For the text-containing cell, return its midpoint in (X, Y) coordinate format. 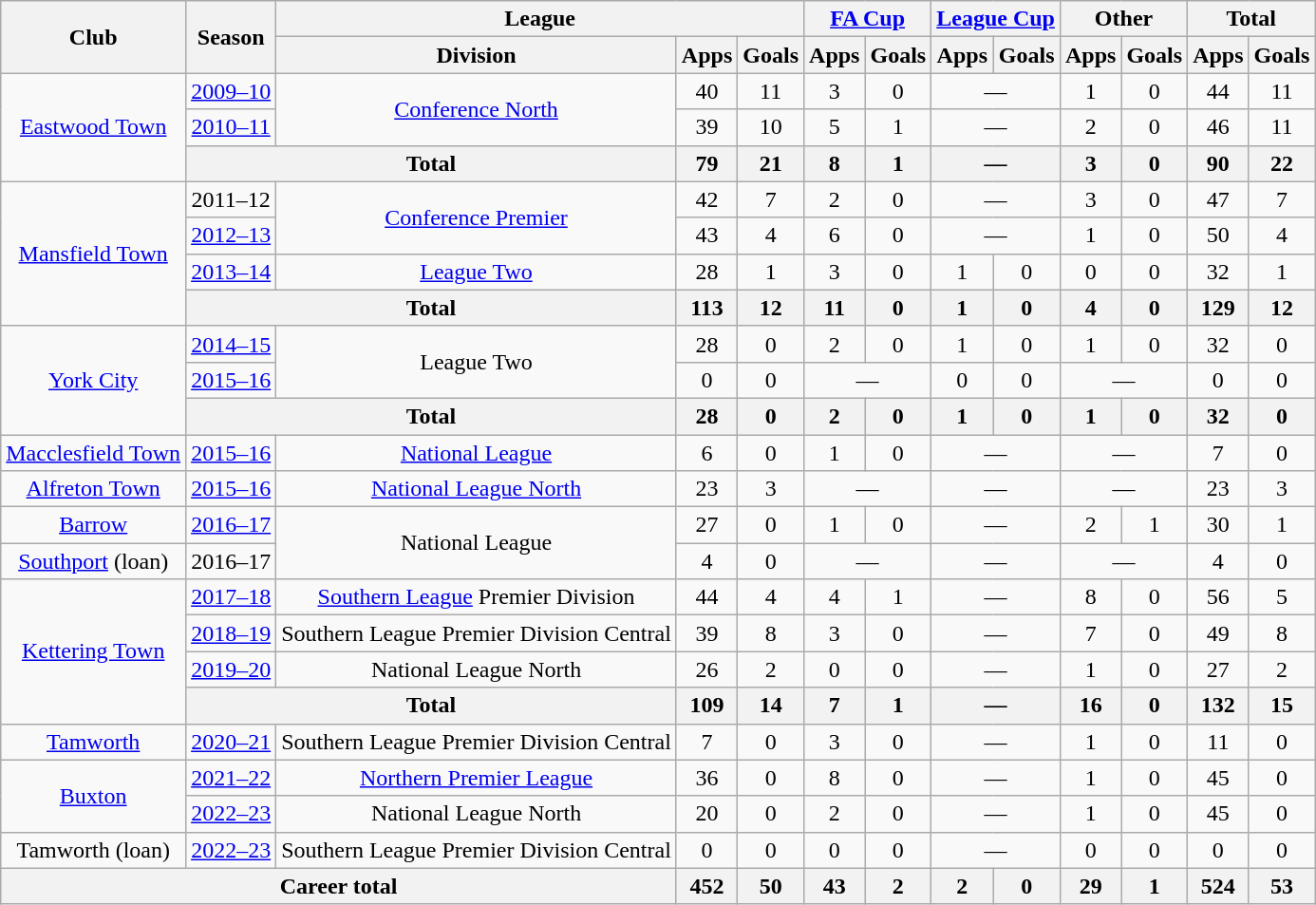
2011–12 (232, 199)
15 (1282, 706)
10 (771, 127)
20 (706, 814)
League (540, 19)
York City (93, 380)
2009–10 (232, 91)
29 (1090, 886)
Career total (339, 886)
2021–22 (232, 778)
79 (706, 163)
Season (232, 37)
2010–11 (232, 127)
Conference Premier (477, 217)
49 (1218, 633)
30 (1218, 525)
132 (1218, 706)
90 (1218, 163)
109 (706, 706)
524 (1218, 886)
42 (706, 199)
26 (706, 669)
Club (93, 37)
Buxton (93, 796)
113 (706, 308)
Tamworth (loan) (93, 850)
21 (771, 163)
Southport (loan) (93, 561)
FA Cup (868, 19)
Other (1123, 19)
Northern Premier League (477, 778)
Mansfield Town (93, 254)
40 (706, 91)
2012–13 (232, 236)
Tamworth (93, 742)
2018–19 (232, 633)
2017–18 (232, 597)
Alfreton Town (93, 489)
53 (1282, 886)
36 (706, 778)
Kettering Town (93, 651)
2019–20 (232, 669)
Eastwood Town (93, 127)
Division (477, 55)
16 (1090, 706)
League Cup (996, 19)
56 (1218, 597)
2020–21 (232, 742)
47 (1218, 199)
452 (706, 886)
Macclesfield Town (93, 453)
2014–15 (232, 344)
14 (771, 706)
129 (1218, 308)
Barrow (93, 525)
46 (1218, 127)
Conference North (477, 109)
2013–14 (232, 272)
22 (1282, 163)
Southern League Premier Division (477, 597)
